Scan for the cell matching the given text and deliver its (X, Y) coordinate at center. 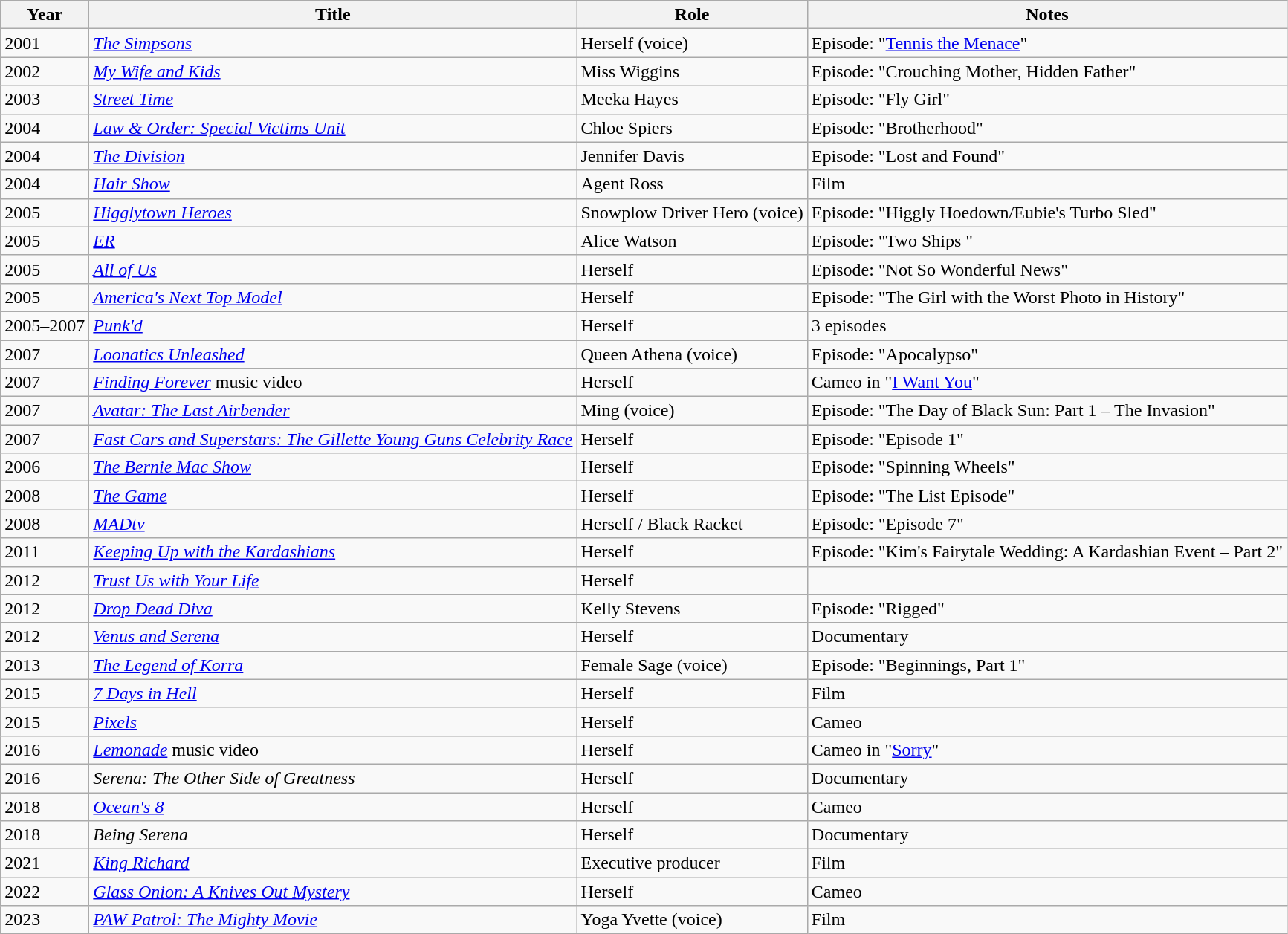
2005–2007 (45, 325)
2002 (45, 71)
2001 (45, 43)
The Division (333, 156)
PAW Patrol: The Mighty Movie (333, 920)
2011 (45, 552)
MADtv (333, 524)
Avatar: The Last Airbender (333, 411)
Episode: "Spinning Wheels" (1046, 467)
The Bernie Mac Show (333, 467)
Being Serena (333, 835)
Episode: "Fly Girl" (1046, 100)
The Game (333, 496)
Episode: "Higgly Hoedown/Eubie's Turbo Sled" (1046, 213)
Chloe Spiers (692, 128)
Snowplow Driver Hero (voice) (692, 213)
The Legend of Korra (333, 665)
Episode: "Beginnings, Part 1" (1046, 665)
Cameo in "I Want You" (1046, 383)
2021 (45, 863)
Episode: "Kim's Fairytale Wedding: A Kardashian Event – Part 2" (1046, 552)
Episode: "Episode 7" (1046, 524)
King Richard (333, 863)
Cameo in "Sorry" (1046, 750)
My Wife and Kids (333, 71)
2013 (45, 665)
Episode: "Tennis the Menace" (1046, 43)
Hair Show (333, 184)
Glass Onion: A Knives Out Mystery (333, 892)
Finding Forever music video (333, 383)
Meeka Hayes (692, 100)
Pixels (333, 721)
Lemonade music video (333, 750)
Jennifer Davis (692, 156)
Loonatics Unleashed (333, 354)
Executive producer (692, 863)
Miss Wiggins (692, 71)
Episode: "Two Ships " (1046, 241)
Episode: "Not So Wonderful News" (1046, 269)
Punk'd (333, 325)
The Simpsons (333, 43)
Episode: "The List Episode" (1046, 496)
America's Next Top Model (333, 297)
2003 (45, 100)
Episode: "Apocalypso" (1046, 354)
Title (333, 15)
Episode: "Lost and Found" (1046, 156)
Yoga Yvette (voice) (692, 920)
Kelly Stevens (692, 609)
Role (692, 15)
Episode: "Rigged" (1046, 609)
Notes (1046, 15)
Venus and Serena (333, 637)
Higglytown Heroes (333, 213)
Episode: "Episode 1" (1046, 439)
Year (45, 15)
2006 (45, 467)
Herself (voice) (692, 43)
Episode: "The Girl with the Worst Photo in History" (1046, 297)
Law & Order: Special Victims Unit (333, 128)
Agent Ross (692, 184)
2022 (45, 892)
7 Days in Hell (333, 693)
ER (333, 241)
Trust Us with Your Life (333, 580)
Fast Cars and Superstars: The Gillette Young Guns Celebrity Race (333, 439)
Serena: The Other Side of Greatness (333, 778)
Street Time (333, 100)
Herself / Black Racket (692, 524)
Ming (voice) (692, 411)
Episode: "Brotherhood" (1046, 128)
3 episodes (1046, 325)
Queen Athena (voice) (692, 354)
Keeping Up with the Kardashians (333, 552)
2023 (45, 920)
Drop Dead Diva (333, 609)
Episode: "Crouching Mother, Hidden Father" (1046, 71)
All of Us (333, 269)
Episode: "The Day of Black Sun: Part 1 – The Invasion" (1046, 411)
Female Sage (voice) (692, 665)
Alice Watson (692, 241)
Ocean's 8 (333, 806)
